Provide the (x, y) coordinate of the cell's center where the given text is located.  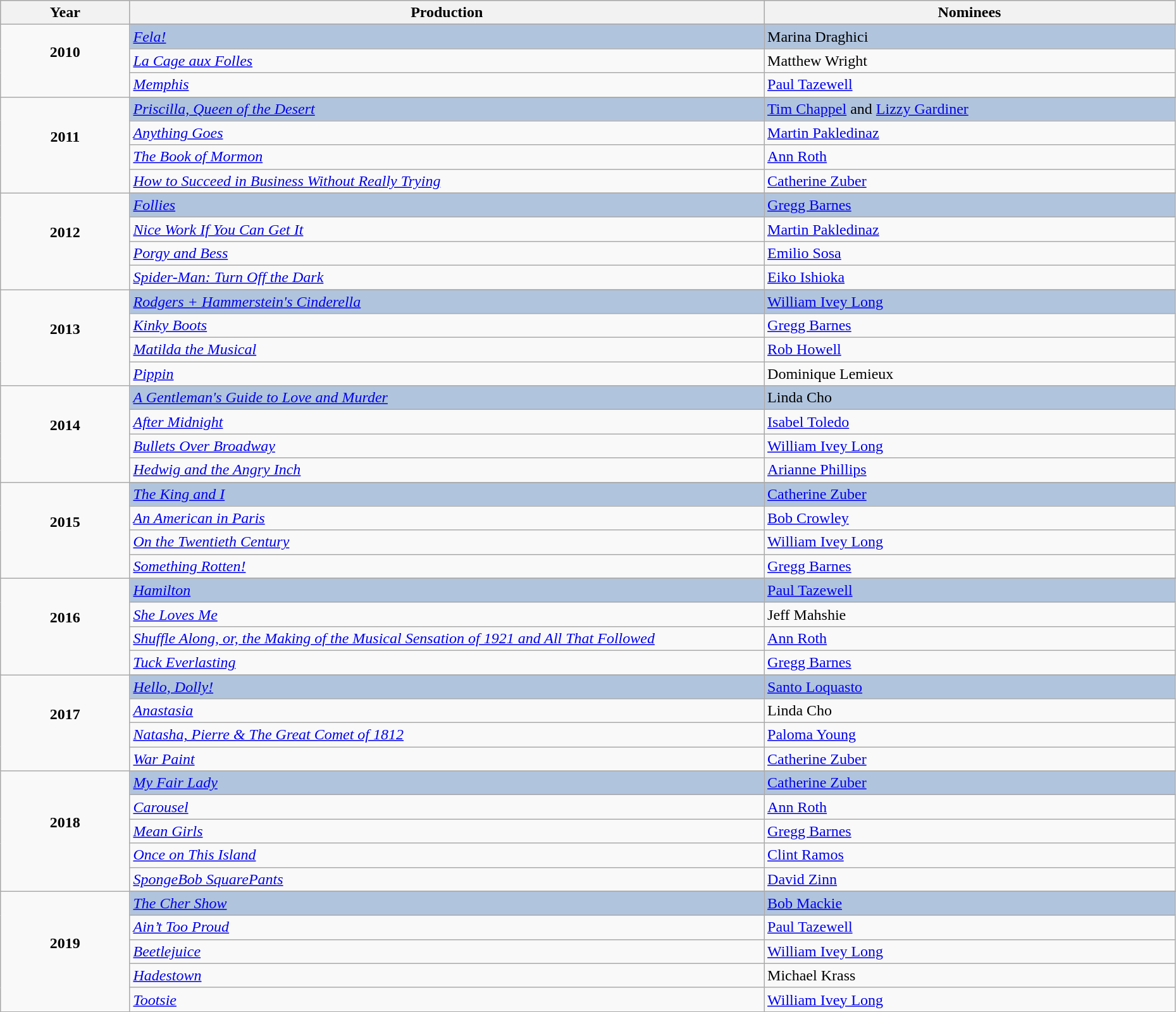
Priscilla, Queen of the Desert (447, 109)
Something Rotten! (447, 566)
Arianne Phillips (970, 470)
2017 (65, 722)
A Gentleman's Guide to Love and Murder (447, 398)
2015 (65, 530)
Hamilton (447, 590)
Matilda the Musical (447, 350)
Memphis (447, 85)
Matthew Wright (970, 61)
Rodgers + Hammerstein's Cinderella (447, 302)
Michael Krass (970, 975)
2018 (65, 831)
Bob Mackie (970, 903)
Clint Ramos (970, 855)
The Cher Show (447, 903)
Mean Girls (447, 831)
Pippin (447, 374)
Hedwig and the Angry Inch (447, 470)
Fela! (447, 37)
SpongeBob SquarePants (447, 879)
How to Succeed in Business Without Really Trying (447, 181)
An American in Paris (447, 518)
2013 (65, 338)
Natasha, Pierre & The Great Comet of 1812 (447, 735)
Paloma Young (970, 735)
Santo Loquasto (970, 686)
2010 (65, 61)
2019 (65, 951)
Hadestown (447, 975)
Carousel (447, 807)
Beetlejuice (447, 951)
Hello, Dolly! (447, 686)
Anything Goes (447, 133)
2012 (65, 241)
Year (65, 13)
La Cage aux Folles (447, 61)
Nice Work If You Can Get It (447, 229)
2011 (65, 145)
My Fair Lady (447, 783)
Spider-Man: Turn Off the Dark (447, 277)
Marina Draghici (970, 37)
Emilio Sosa (970, 253)
On the Twentieth Century (447, 542)
War Paint (447, 759)
After Midnight (447, 422)
Tootsie (447, 999)
Jeff Mahshie (970, 614)
Nominees (970, 13)
Once on This Island (447, 855)
Porgy and Bess (447, 253)
Kinky Boots (447, 326)
Tim Chappel and Lizzy Gardiner (970, 109)
Ain’t Too Proud (447, 927)
Shuffle Along, or, the Making of the Musical Sensation of 1921 and All That Followed (447, 638)
The King and I (447, 494)
The Book of Mormon (447, 157)
2016 (65, 626)
Bob Crowley (970, 518)
David Zinn (970, 879)
Tuck Everlasting (447, 662)
Production (447, 13)
Bullets Over Broadway (447, 446)
Rob Howell (970, 350)
Isabel Toledo (970, 422)
2014 (65, 434)
She Loves Me (447, 614)
Dominique Lemieux (970, 374)
Anastasia (447, 711)
Eiko Ishioka (970, 277)
Follies (447, 205)
